Extract the [X, Y] coordinate from the center of the cell holding the provided text.  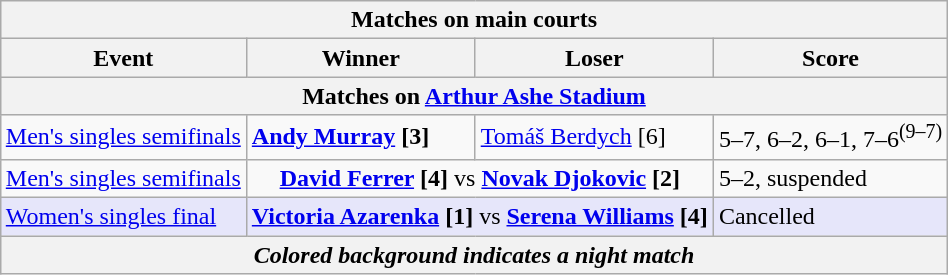
David Ferrer [4] vs Novak Djokovic [2] [480, 178]
Colored background indicates a night match [474, 255]
5–2, suspended [830, 178]
Matches on Arthur Ashe Stadium [474, 96]
Cancelled [830, 217]
Winner [360, 58]
Loser [594, 58]
Score [830, 58]
Event [123, 58]
5–7, 6–2, 6–1, 7–6(9–7) [830, 138]
Tomáš Berdych [6] [594, 138]
Andy Murray [3] [360, 138]
Matches on main courts [474, 20]
Women's singles final [123, 217]
Victoria Azarenka [1] vs Serena Williams [4] [480, 217]
